Return [X, Y] of the center of cell containing provided text 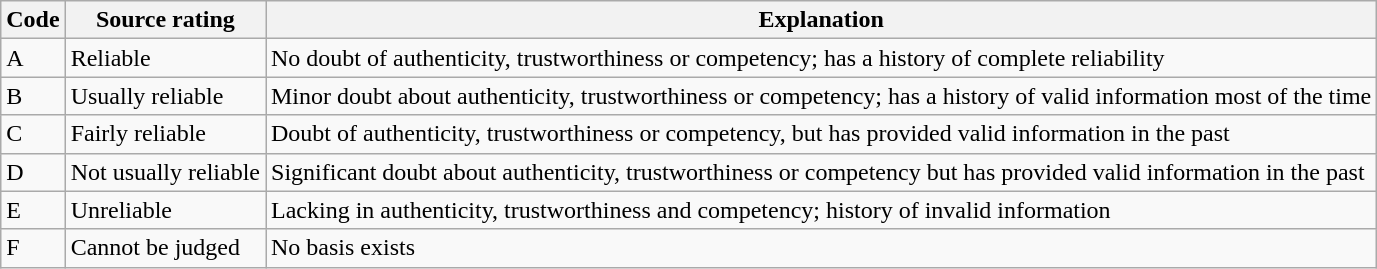
No doubt of authenticity, trustworthiness or competency; has a history of complete reliability [822, 58]
Lacking in authenticity, trustworthiness and competency; history of invalid information [822, 210]
Source rating [165, 20]
D [33, 172]
Code [33, 20]
Fairly reliable [165, 134]
Reliable [165, 58]
E [33, 210]
A [33, 58]
B [33, 96]
No basis exists [822, 248]
Cannot be judged [165, 248]
Doubt of authenticity, trustworthiness or competency, but has provided valid information in the past [822, 134]
Significant doubt about authenticity, trustworthiness or competency but has provided valid information in the past [822, 172]
Minor doubt about authenticity, trustworthiness or competency; has a history of valid information most of the time [822, 96]
Explanation [822, 20]
C [33, 134]
Unreliable [165, 210]
F [33, 248]
Usually reliable [165, 96]
Not usually reliable [165, 172]
